Scan for the cell matching the given text and deliver its [x, y] coordinate at center. 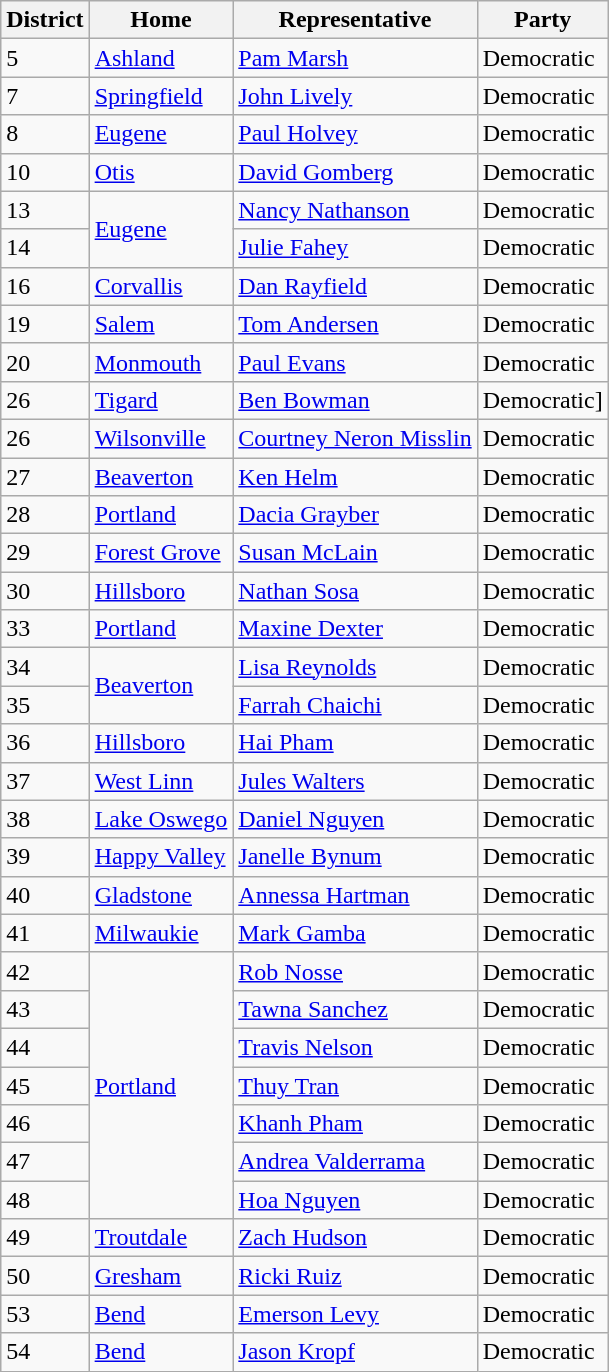
13 [45, 210]
44 [45, 1047]
David Gomberg [355, 172]
19 [45, 324]
Travis Nelson [355, 1047]
Janelle Bynum [355, 857]
Ken Helm [355, 477]
West Linn [161, 781]
Paul Holvey [355, 134]
Mark Gamba [355, 933]
41 [45, 933]
46 [45, 1124]
Dacia Grayber [355, 515]
Tigard [161, 400]
Julie Fahey [355, 248]
Jason Kropf [355, 1352]
Paul Evans [355, 362]
Springfield [161, 96]
Lake Oswego [161, 819]
35 [45, 705]
Courtney Neron Misslin [355, 438]
John Lively [355, 96]
53 [45, 1314]
10 [45, 172]
40 [45, 895]
Troutdale [161, 1238]
Daniel Nguyen [355, 819]
30 [45, 591]
Ashland [161, 58]
Party [542, 20]
Susan McLain [355, 553]
Happy Valley [161, 857]
27 [45, 477]
Farrah Chaichi [355, 705]
Zach Hudson [355, 1238]
49 [45, 1238]
28 [45, 515]
Gladstone [161, 895]
Tom Andersen [355, 324]
Gresham [161, 1276]
Thuy Tran [355, 1085]
Maxine Dexter [355, 629]
Pam Marsh [355, 58]
43 [45, 1009]
54 [45, 1352]
45 [45, 1085]
36 [45, 743]
Dan Rayfield [355, 286]
50 [45, 1276]
34 [45, 667]
29 [45, 553]
37 [45, 781]
42 [45, 971]
Democratic] [542, 400]
5 [45, 58]
Salem [161, 324]
38 [45, 819]
Khanh Pham [355, 1124]
7 [45, 96]
Otis [161, 172]
8 [45, 134]
Emerson Levy [355, 1314]
Home [161, 20]
Monmouth [161, 362]
Wilsonville [161, 438]
Hai Pham [355, 743]
Representative [355, 20]
District [45, 20]
47 [45, 1162]
Nancy Nathanson [355, 210]
33 [45, 629]
Tawna Sanchez [355, 1009]
16 [45, 286]
Hoa Nguyen [355, 1200]
Milwaukie [161, 933]
14 [45, 248]
Corvallis [161, 286]
Forest Grove [161, 553]
Annessa Hartman [355, 895]
Nathan Sosa [355, 591]
Rob Nosse [355, 971]
Ben Bowman [355, 400]
39 [45, 857]
Jules Walters [355, 781]
48 [45, 1200]
Lisa Reynolds [355, 667]
20 [45, 362]
Ricki Ruiz [355, 1276]
Andrea Valderrama [355, 1162]
